Capture the cell that displays the provided text and extract its [x, y] central coordinate. 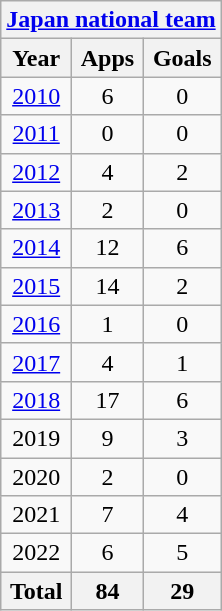
Year [36, 58]
2013 [36, 210]
2014 [36, 248]
2021 [36, 515]
2016 [36, 324]
2015 [36, 286]
7 [108, 515]
2019 [36, 438]
2022 [36, 553]
5 [182, 553]
2020 [36, 477]
12 [108, 248]
Goals [182, 58]
2017 [36, 362]
14 [108, 286]
2018 [36, 400]
Japan national team [111, 20]
84 [108, 591]
9 [108, 438]
2012 [36, 172]
Total [36, 591]
17 [108, 400]
3 [182, 438]
Apps [108, 58]
2010 [36, 96]
2011 [36, 134]
29 [182, 591]
